Pinpoint the cell where the given text exists, returning its [x, y] midpoint coordinate. 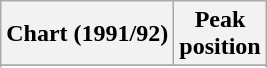
Chart (1991/92) [88, 34]
Peakposition [220, 34]
